Pinpoint the cell where the given text exists, returning its (X, Y) midpoint coordinate. 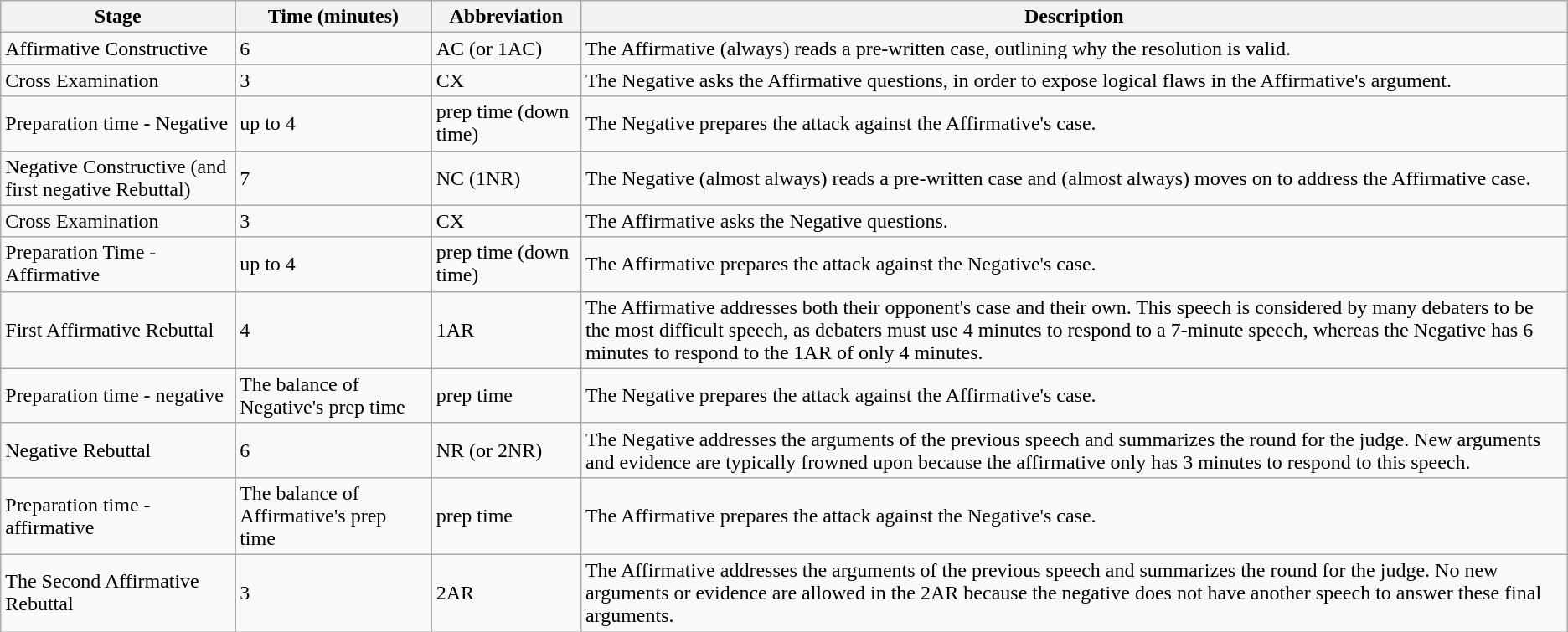
The balance of Negative's prep time (333, 395)
Affirmative Constructive (118, 49)
The Affirmative (always) reads a pre-written case, outlining why the resolution is valid. (1074, 49)
7 (333, 177)
Description (1074, 17)
The Second Affirmative Rebuttal (118, 593)
2AR (506, 593)
Abbreviation (506, 17)
NC (1NR) (506, 177)
The Negative (almost always) reads a pre-written case and (almost always) moves on to address the Affirmative case. (1074, 177)
The Negative asks the Affirmative questions, in order to expose logical flaws in the Affirmative's argument. (1074, 80)
4 (333, 330)
Time (minutes) (333, 17)
The balance of Affirmative's prep time (333, 516)
AC (or 1AC) (506, 49)
1AR (506, 330)
Negative Rebuttal (118, 450)
NR (or 2NR) (506, 450)
Preparation time - Negative (118, 124)
Preparation time - negative (118, 395)
The Affirmative asks the Negative questions. (1074, 221)
Stage (118, 17)
Preparation time - affirmative (118, 516)
Negative Constructive (and first negative Rebuttal) (118, 177)
Preparation Time - Affirmative (118, 265)
First Affirmative Rebuttal (118, 330)
